Provide the (X, Y) coordinate of the cell's center where the given text is located.  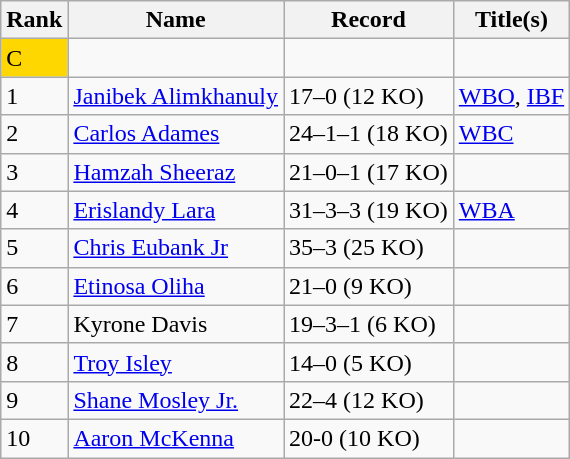
Troy Isley (176, 362)
19–3–1 (6 KO) (369, 324)
5 (34, 248)
10 (34, 438)
1 (34, 96)
17–0 (12 KO) (369, 96)
Kyrone Davis (176, 324)
Rank (34, 20)
Hamzah Sheeraz (176, 172)
8 (34, 362)
Janibek Alimkhanuly (176, 96)
Aaron McKenna (176, 438)
Etinosa Oliha (176, 286)
3 (34, 172)
Chris Eubank Jr (176, 248)
22–4 (12 KO) (369, 400)
WBC (511, 134)
Erislandy Lara (176, 210)
4 (34, 210)
14–0 (5 KO) (369, 362)
7 (34, 324)
31–3–3 (19 KO) (369, 210)
21–0 (9 KO) (369, 286)
24–1–1 (18 KO) (369, 134)
Title(s) (511, 20)
WBA (511, 210)
Record (369, 20)
Name (176, 20)
35–3 (25 KO) (369, 248)
21–0–1 (17 KO) (369, 172)
6 (34, 286)
C (34, 58)
20-0 (10 KO) (369, 438)
Carlos Adames (176, 134)
Shane Mosley Jr. (176, 400)
2 (34, 134)
WBO, IBF (511, 96)
9 (34, 400)
